Return [x, y] of the center of cell containing provided text 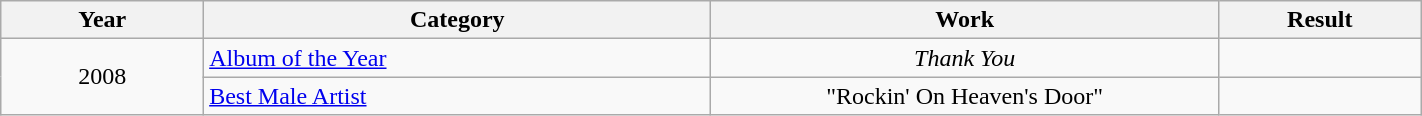
Work [964, 20]
"Rockin' On Heaven's Door" [964, 96]
Album of the Year [458, 58]
Year [102, 20]
Category [458, 20]
Best Male Artist [458, 96]
2008 [102, 77]
Thank You [964, 58]
Result [1320, 20]
